Capture the cell that displays the provided text and extract its [X, Y] central coordinate. 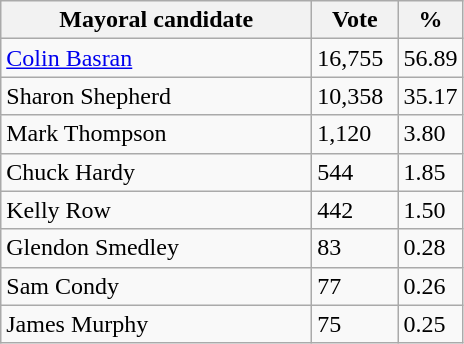
75 [355, 324]
0.28 [430, 248]
35.17 [430, 96]
% [430, 20]
Chuck Hardy [156, 172]
77 [355, 286]
Colin Basran [156, 58]
1.50 [430, 210]
442 [355, 210]
3.80 [430, 134]
Mark Thompson [156, 134]
0.26 [430, 286]
Sam Condy [156, 286]
56.89 [430, 58]
83 [355, 248]
10,358 [355, 96]
1,120 [355, 134]
1.85 [430, 172]
Vote [355, 20]
544 [355, 172]
Sharon Shepherd [156, 96]
James Murphy [156, 324]
Glendon Smedley [156, 248]
0.25 [430, 324]
Mayoral candidate [156, 20]
16,755 [355, 58]
Kelly Row [156, 210]
